For the text-containing cell, return its midpoint in [X, Y] coordinate format. 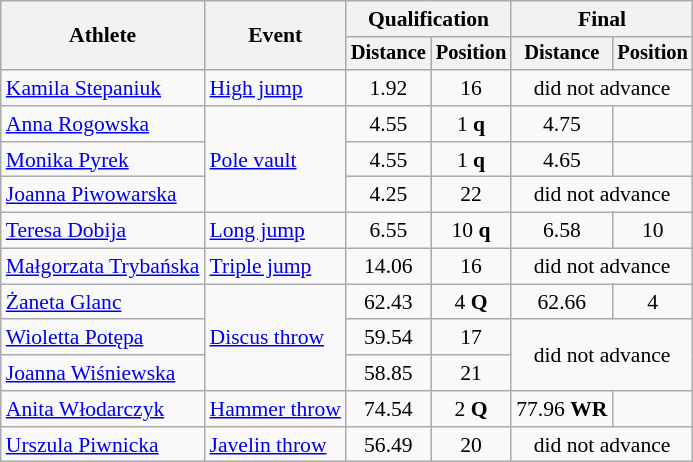
Athlete [103, 36]
21 [471, 373]
4 [652, 302]
62.66 [562, 302]
77.96 WR [562, 409]
4 Q [471, 302]
17 [471, 338]
22 [471, 195]
59.54 [388, 338]
6.55 [388, 231]
Joanna Wiśniewska [103, 373]
Wioletta Potępa [103, 338]
10 q [471, 231]
4.75 [562, 124]
6.58 [562, 231]
Triple jump [276, 267]
62.43 [388, 302]
Discus throw [276, 338]
Anna Rogowska [103, 124]
4.25 [388, 195]
Long jump [276, 231]
2 Q [471, 409]
Anita Włodarczyk [103, 409]
74.54 [388, 409]
High jump [276, 88]
14.06 [388, 267]
Kamila Stepaniuk [103, 88]
Final [602, 19]
Monika Pyrek [103, 160]
Teresa Dobija [103, 231]
Żaneta Glanc [103, 302]
Event [276, 36]
Małgorzata Trybańska [103, 267]
10 [652, 231]
Hammer throw [276, 409]
Pole vault [276, 160]
Qualification [428, 19]
1.92 [388, 88]
4.65 [562, 160]
58.85 [388, 373]
Joanna Piwowarska [103, 195]
